Extract the [X, Y] coordinate from the center of the cell holding the provided text.  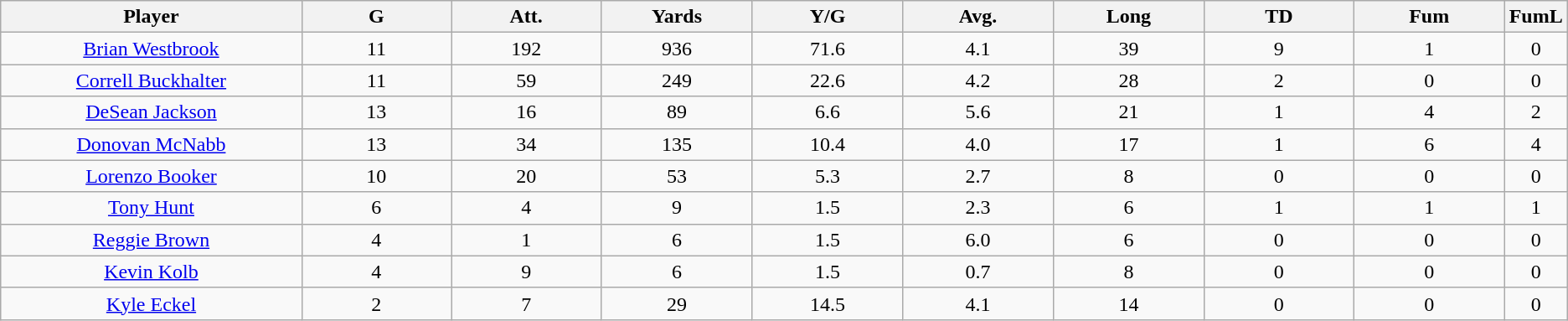
10 [376, 176]
G [376, 17]
DeSean Jackson [151, 112]
7 [526, 303]
Yards [677, 17]
6.0 [978, 240]
0.7 [978, 272]
59 [526, 80]
Y/G [828, 17]
Kevin Kolb [151, 272]
2.7 [978, 176]
2.3 [978, 208]
22.6 [828, 80]
29 [677, 303]
TD [1278, 17]
936 [677, 49]
21 [1128, 112]
Brian Westbrook [151, 49]
20 [526, 176]
14.5 [828, 303]
135 [677, 144]
71.6 [828, 49]
17 [1128, 144]
Player [151, 17]
4.0 [978, 144]
4.2 [978, 80]
39 [1128, 49]
249 [677, 80]
192 [526, 49]
6.6 [828, 112]
5.3 [828, 176]
Correll Buckhalter [151, 80]
5.6 [978, 112]
Tony Hunt [151, 208]
Long [1128, 17]
16 [526, 112]
FumL [1536, 17]
Lorenzo Booker [151, 176]
Avg. [978, 17]
Donovan McNabb [151, 144]
14 [1128, 303]
34 [526, 144]
89 [677, 112]
53 [677, 176]
Kyle Eckel [151, 303]
28 [1128, 80]
Reggie Brown [151, 240]
Fum [1429, 17]
Att. [526, 17]
10.4 [828, 144]
